Return [X, Y] of the center of cell containing provided text 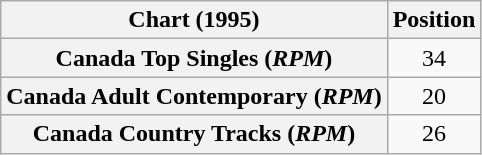
26 [434, 134]
Canada Top Singles (RPM) [194, 58]
Chart (1995) [194, 20]
Position [434, 20]
Canada Adult Contemporary (RPM) [194, 96]
34 [434, 58]
20 [434, 96]
Canada Country Tracks (RPM) [194, 134]
